Pinpoint the cell where the given text exists, returning its (x, y) midpoint coordinate. 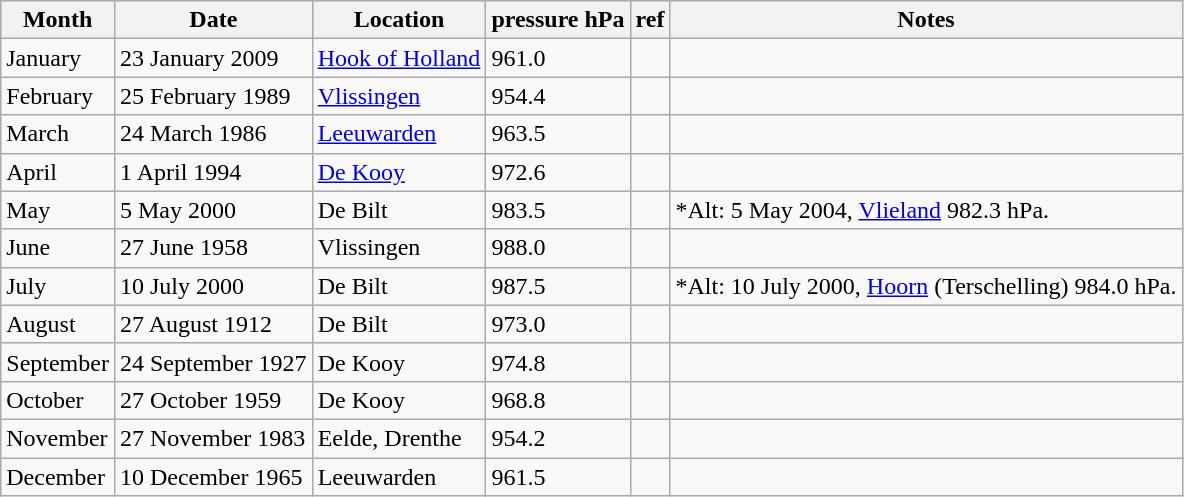
November (58, 438)
988.0 (558, 248)
10 December 1965 (213, 477)
September (58, 362)
972.6 (558, 172)
24 March 1986 (213, 134)
968.8 (558, 400)
10 July 2000 (213, 286)
27 November 1983 (213, 438)
June (58, 248)
*Alt: 10 July 2000, Hoorn (Terschelling) 984.0 hPa. (926, 286)
October (58, 400)
Notes (926, 20)
January (58, 58)
983.5 (558, 210)
987.5 (558, 286)
July (58, 286)
December (58, 477)
ref (650, 20)
August (58, 324)
5 May 2000 (213, 210)
24 September 1927 (213, 362)
March (58, 134)
Date (213, 20)
May (58, 210)
961.0 (558, 58)
27 October 1959 (213, 400)
27 August 1912 (213, 324)
25 February 1989 (213, 96)
954.2 (558, 438)
954.4 (558, 96)
Month (58, 20)
Eelde, Drenthe (399, 438)
961.5 (558, 477)
April (58, 172)
February (58, 96)
Hook of Holland (399, 58)
963.5 (558, 134)
974.8 (558, 362)
973.0 (558, 324)
Location (399, 20)
1 April 1994 (213, 172)
27 June 1958 (213, 248)
*Alt: 5 May 2004, Vlieland 982.3 hPa. (926, 210)
pressure hPa (558, 20)
23 January 2009 (213, 58)
